Scan for the cell matching the given text and deliver its [X, Y] coordinate at center. 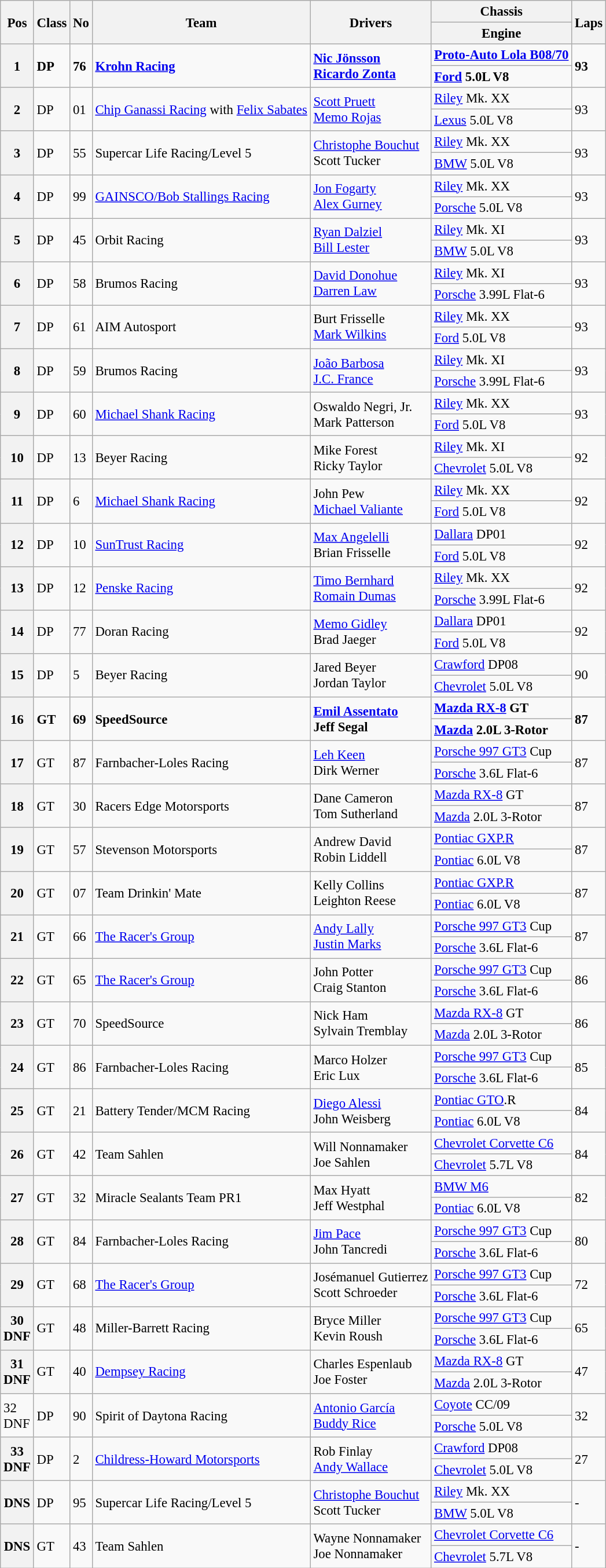
Ryan Dalziel Bill Lester [370, 240]
32DNF [17, 1415]
Charles Espenlaub Joe Foster [370, 1372]
Rob Finlay Andy Wallace [370, 1459]
17 [17, 762]
30DNF [17, 1328]
26 [17, 1155]
Jon Fogarty Alex Gurney [370, 197]
Dempsey Racing [201, 1372]
60 [81, 415]
57 [81, 850]
Jared Beyer Jordan Taylor [370, 675]
31DNF [17, 1372]
33DNF [17, 1459]
07 [81, 893]
Pos [17, 22]
18 [17, 806]
77 [81, 632]
Drivers [370, 22]
Dane Cameron Tom Sutherland [370, 806]
1 [17, 66]
68 [81, 1284]
Coyote CC/09 [501, 1405]
Racers Edge Motorsports [201, 806]
Jim Pace John Tancredi [370, 1241]
Diego Alessi John Weisberg [370, 1111]
69 [81, 719]
Max Angelelli Brian Frisselle [370, 544]
Emil Assentato Jeff Segal [370, 719]
82 [589, 1197]
80 [589, 1241]
Pontiac GTO.R [501, 1100]
23 [17, 1024]
42 [81, 1155]
55 [81, 153]
Lexus 5.0L V8 [501, 120]
19 [17, 850]
20 [17, 893]
16 [17, 719]
Chassis [501, 12]
Max Hyatt Jeff Westphal [370, 1197]
4 [17, 197]
Engine [501, 34]
Stevenson Motorsports [201, 850]
14 [17, 632]
John Potter Craig Stanton [370, 980]
11 [17, 501]
John Pew Michael Valiante [370, 501]
Oswaldo Negri, Jr. Mark Patterson [370, 415]
85 [589, 1067]
Andy Lally Justin Marks [370, 937]
61 [81, 327]
Mike Forest Ricky Taylor [370, 457]
76 [81, 66]
Battery Tender/MCM Racing [201, 1111]
David Donohue Darren Law [370, 284]
29 [17, 1284]
40 [81, 1372]
Nic Jönsson Ricardo Zonta [370, 66]
AIM Autosport [201, 327]
58 [81, 284]
43 [81, 1546]
Nick Ham Sylvain Tremblay [370, 1024]
Orbit Racing [201, 240]
66 [81, 937]
Proto-Auto Lola B08/70 [501, 55]
Childress-Howard Motorsports [201, 1459]
Wayne Nonnamaker Joe Nonnamaker [370, 1546]
Spirit of Daytona Racing [201, 1415]
Miracle Sealants Team PR1 [201, 1197]
24 [17, 1067]
Laps [589, 22]
99 [81, 197]
Bryce Miller Kevin Roush [370, 1328]
Josémanuel Gutierrez Scott Schroeder [370, 1284]
Burt Frisselle Mark Wilkins [370, 327]
47 [589, 1372]
BMW M6 [501, 1187]
Will Nonnamaker Joe Sahlen [370, 1155]
25 [17, 1111]
Team Drinkin' Mate [201, 893]
95 [81, 1502]
28 [17, 1241]
Andrew David Robin Liddell [370, 850]
48 [81, 1328]
01 [81, 109]
30 [81, 806]
Penske Racing [201, 588]
Krohn Racing [201, 66]
GAINSCO/Bob Stallings Racing [201, 197]
Scott Pruett Memo Rojas [370, 109]
Memo Gidley Brad Jaeger [370, 632]
45 [81, 240]
Timo Bernhard Romain Dumas [370, 588]
Kelly Collins Leighton Reese [370, 893]
9 [17, 415]
70 [81, 1024]
7 [17, 327]
Miller-Barrett Racing [201, 1328]
Class [52, 22]
Team [201, 22]
Antonio García Buddy Rice [370, 1415]
No [81, 22]
Chip Ganassi Racing with Felix Sabates [201, 109]
SunTrust Racing [201, 544]
22 [17, 980]
Leh Keen Dirk Werner [370, 762]
59 [81, 371]
8 [17, 371]
João Barbosa J.C. France [370, 371]
Doran Racing [201, 632]
Marco Holzer Eric Lux [370, 1067]
15 [17, 675]
72 [589, 1284]
3 [17, 153]
